Return [x, y] of the center of cell containing provided text 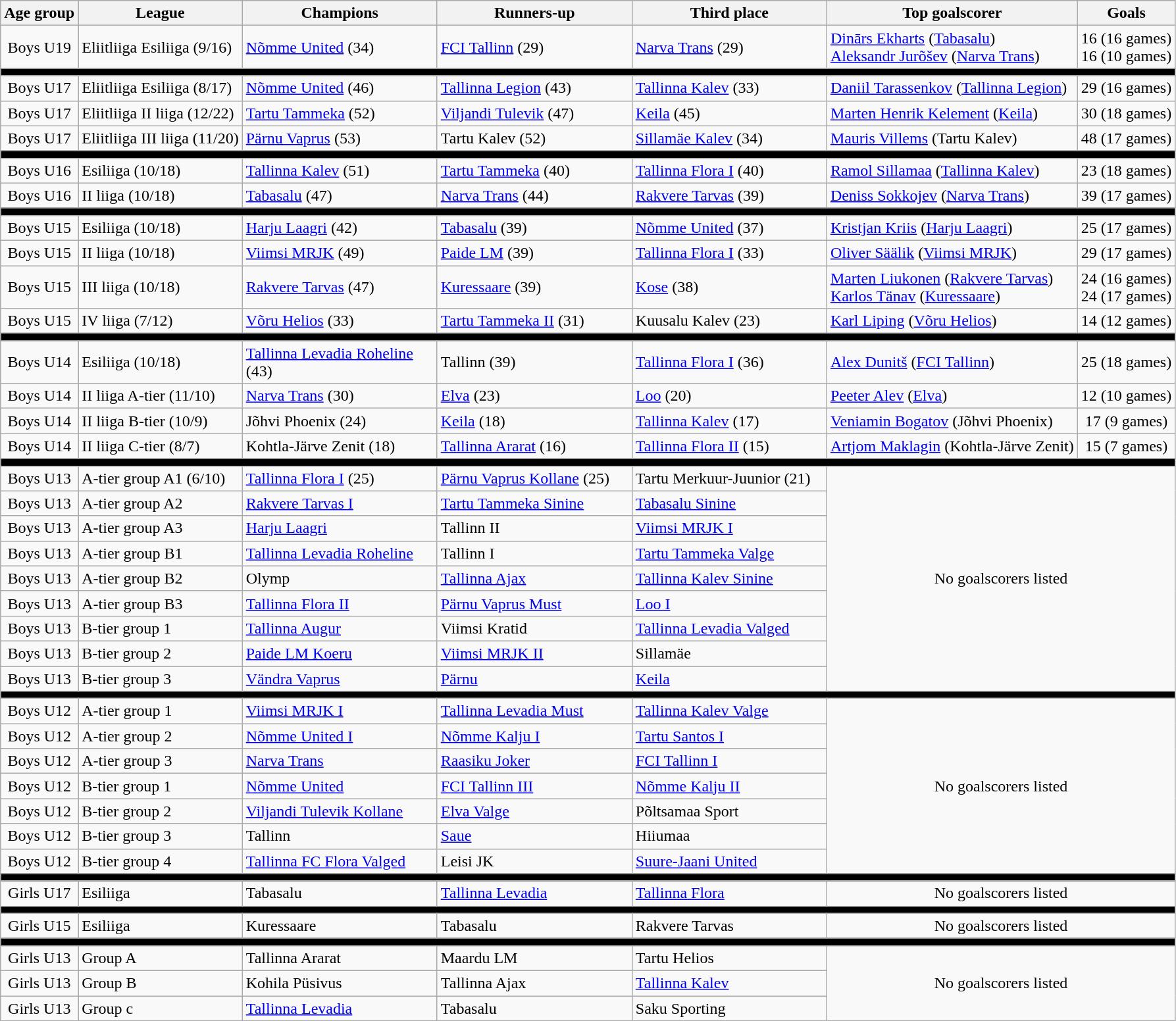
14 (12 games) [1126, 321]
Tallinna Kalev Sinine [729, 578]
Pärnu Vaprus Must [534, 603]
Group c [161, 1009]
Paide LM Koeru [340, 653]
Tallinna Flora II (15) [729, 446]
Viimsi MRJK II [534, 653]
Pärnu [534, 678]
Maardu LM [534, 958]
Tallinna Kalev (51) [340, 170]
Mauris Villems (Tartu Kalev) [952, 138]
Nõmme Kalju II [729, 786]
Sillamäe Kalev (34) [729, 138]
Narva Trans (29) [729, 47]
Artjom Maklagin (Kohtla-Järve Zenit) [952, 446]
Veniamin Bogatov (Jõhvi Phoenix) [952, 421]
Põltsamaa Sport [729, 811]
Tallinna Flora II [340, 603]
Tallinn I [534, 553]
Tallinn (39) [534, 362]
Third place [729, 13]
Tallinna Levadia Valged [729, 628]
A-tier group A3 [161, 528]
Marten Liukonen (Rakvere Tarvas) Karlos Tänav (Kuressaare) [952, 287]
Oliver Säälik (Viimsi MRJK) [952, 253]
Tabasalu (47) [340, 195]
Tallinna Kalev (33) [729, 88]
Goals [1126, 13]
Tallinna Flora I (33) [729, 253]
Group A [161, 958]
Pärnu Vaprus (53) [340, 138]
Nõmme United (37) [729, 228]
League [161, 13]
23 (18 games) [1126, 170]
29 (17 games) [1126, 253]
Kohtla-Järve Zenit (18) [340, 446]
Kohila Püsivus [340, 983]
Eliitliiga III liiga (11/20) [161, 138]
Tallinna Ararat [340, 958]
II liiga C-tier (8/7) [161, 446]
17 (9 games) [1126, 421]
B-tier group 4 [161, 861]
A-tier group 3 [161, 761]
Tallinna FC Flora Valged [340, 861]
Hiiumaa [729, 836]
Paide LM (39) [534, 253]
Boys U19 [39, 47]
Narva Trans (44) [534, 195]
Tallinna Flora I (25) [340, 478]
Tabasalu (39) [534, 228]
Tabasalu Sinine [729, 503]
A-tier group 1 [161, 711]
Loo (20) [729, 396]
Tallinna Kalev Valge [729, 711]
Tartu Tammeka (52) [340, 113]
Sillamäe [729, 653]
Tallinna Legion (43) [534, 88]
Nõmme Kalju I [534, 736]
Ramol Sillamaa (Tallinna Kalev) [952, 170]
FCI Tallinn III [534, 786]
A-tier group 2 [161, 736]
Nõmme United I [340, 736]
Viimsi Kratid [534, 628]
Runners-up [534, 13]
Kose (38) [729, 287]
15 (7 games) [1126, 446]
Jõhvi Phoenix (24) [340, 421]
Tartu Santos I [729, 736]
FCI Tallinn (29) [534, 47]
Vändra Vaprus [340, 678]
Keila (18) [534, 421]
A-tier group B1 [161, 553]
Tallinn [340, 836]
Nõmme United [340, 786]
Raasiku Joker [534, 761]
Viljandi Tulevik Kollane [340, 811]
Tartu Tammeka Valge [729, 553]
Tallinna Levadia Roheline (43) [340, 362]
Kristjan Kriis (Harju Laagri) [952, 228]
Tallinna Kalev (17) [729, 421]
Harju Laagri [340, 528]
Saku Sporting [729, 1009]
A-tier group B2 [161, 578]
16 (16 games)16 (10 games) [1126, 47]
Tallinn II [534, 528]
Saue [534, 836]
III liiga (10/18) [161, 287]
Kuusalu Kalev (23) [729, 321]
Tartu Tammeka (40) [534, 170]
25 (17 games) [1126, 228]
Tartu Merkuur-Juunior (21) [729, 478]
Elva Valge [534, 811]
Eliitliiga II liiga (12/22) [161, 113]
48 (17 games) [1126, 138]
Pärnu Vaprus Kollane (25) [534, 478]
A-tier group A2 [161, 503]
29 (16 games) [1126, 88]
Tallinna Kalev [729, 983]
Girls U15 [39, 926]
Group B [161, 983]
Tallinna Flora I (36) [729, 362]
II liiga A-tier (11/10) [161, 396]
30 (18 games) [1126, 113]
Daniil Tarassenkov (Tallinna Legion) [952, 88]
Olymp [340, 578]
Viljandi Tulevik (47) [534, 113]
Narva Trans (30) [340, 396]
IV liiga (7/12) [161, 321]
Tallinna Flora I (40) [729, 170]
Keila (45) [729, 113]
A-tier group A1 (6/10) [161, 478]
Narva Trans [340, 761]
Leisi JK [534, 861]
Nõmme United (34) [340, 47]
Girls U17 [39, 893]
Dinārs Ekharts (Tabasalu) Aleksandr Jurõšev (Narva Trans) [952, 47]
Tallinna Levadia Must [534, 711]
Rakvere Tarvas (39) [729, 195]
Suure-Jaani United [729, 861]
Champions [340, 13]
Kuressaare (39) [534, 287]
Age group [39, 13]
Eliitliiga Esiliiga (9/16) [161, 47]
24 (16 games)24 (17 games) [1126, 287]
Rakvere Tarvas [729, 926]
Tallinna Flora [729, 893]
Eliitliiga Esiliiga (8/17) [161, 88]
Harju Laagri (42) [340, 228]
25 (18 games) [1126, 362]
Nõmme United (46) [340, 88]
Tartu Kalev (52) [534, 138]
FCI Tallinn I [729, 761]
Karl Liping (Võru Helios) [952, 321]
Tallinna Augur [340, 628]
Tartu Tammeka Sinine [534, 503]
Marten Henrik Kelement (Keila) [952, 113]
Elva (23) [534, 396]
12 (10 games) [1126, 396]
Keila [729, 678]
Top goalscorer [952, 13]
II liiga B-tier (10/9) [161, 421]
Tallinna Ararat (16) [534, 446]
Peeter Alev (Elva) [952, 396]
Tartu Helios [729, 958]
39 (17 games) [1126, 195]
Rakvere Tarvas I [340, 503]
Kuressaare [340, 926]
Alex Dunitš (FCI Tallinn) [952, 362]
Loo I [729, 603]
Võru Helios (33) [340, 321]
Tallinna Levadia Roheline [340, 553]
Rakvere Tarvas (47) [340, 287]
Deniss Sokkojev (Narva Trans) [952, 195]
Viimsi MRJK (49) [340, 253]
A-tier group B3 [161, 603]
Tartu Tammeka II (31) [534, 321]
